Return the (X, Y) coordinate for the center point of the cell that contains the specified text.  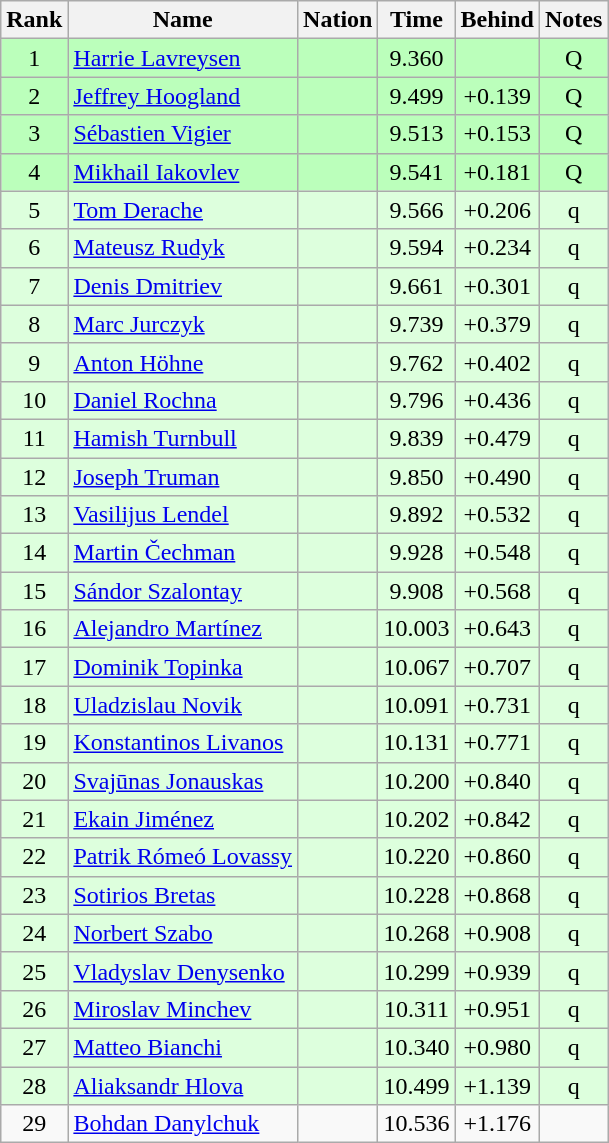
Uladzislau Novik (183, 705)
28 (34, 1085)
9.892 (416, 515)
Bohdan Danylchuk (183, 1124)
10.536 (416, 1124)
11 (34, 438)
19 (34, 743)
9.762 (416, 362)
22 (34, 857)
+0.379 (497, 324)
27 (34, 1047)
Tom Derache (183, 210)
5 (34, 210)
+0.868 (497, 895)
Sébastien Vigier (183, 134)
Mikhail Iakovlev (183, 172)
10.220 (416, 857)
+0.840 (497, 781)
10.067 (416, 667)
+0.532 (497, 515)
+0.490 (497, 477)
10.268 (416, 933)
Vladyslav Denysenko (183, 971)
Notes (573, 20)
+0.206 (497, 210)
10.499 (416, 1085)
9.360 (416, 58)
+0.479 (497, 438)
16 (34, 629)
4 (34, 172)
6 (34, 248)
Denis Dmitriev (183, 286)
Mateusz Rudyk (183, 248)
10.228 (416, 895)
Time (416, 20)
3 (34, 134)
9.566 (416, 210)
Dominik Topinka (183, 667)
10.202 (416, 819)
Jeffrey Hoogland (183, 96)
+1.176 (497, 1124)
10.091 (416, 705)
Behind (497, 20)
24 (34, 933)
+0.842 (497, 819)
+0.548 (497, 553)
12 (34, 477)
+0.771 (497, 743)
10.131 (416, 743)
14 (34, 553)
29 (34, 1124)
Name (183, 20)
Sotirios Bretas (183, 895)
Miroslav Minchev (183, 1009)
1 (34, 58)
+0.908 (497, 933)
9 (34, 362)
Joseph Truman (183, 477)
26 (34, 1009)
+0.860 (497, 857)
Daniel Rochna (183, 400)
10.340 (416, 1047)
Harrie Lavreysen (183, 58)
Sándor Szalontay (183, 591)
+0.568 (497, 591)
15 (34, 591)
21 (34, 819)
Norbert Szabo (183, 933)
Aliaksandr Hlova (183, 1085)
Svajūnas Jonauskas (183, 781)
Ekain Jiménez (183, 819)
Anton Höhne (183, 362)
+0.643 (497, 629)
+0.139 (497, 96)
9.541 (416, 172)
+0.181 (497, 172)
10.003 (416, 629)
+0.436 (497, 400)
10.200 (416, 781)
18 (34, 705)
+0.153 (497, 134)
9.928 (416, 553)
Marc Jurczyk (183, 324)
17 (34, 667)
8 (34, 324)
Martin Čechman (183, 553)
9.908 (416, 591)
+0.707 (497, 667)
9.739 (416, 324)
+0.301 (497, 286)
Rank (34, 20)
+0.980 (497, 1047)
Vasilijus Lendel (183, 515)
Patrik Rómeó Lovassy (183, 857)
10.311 (416, 1009)
Matteo Bianchi (183, 1047)
13 (34, 515)
+0.402 (497, 362)
9.513 (416, 134)
+0.951 (497, 1009)
9.661 (416, 286)
Hamish Turnbull (183, 438)
10 (34, 400)
+0.731 (497, 705)
+1.139 (497, 1085)
20 (34, 781)
9.850 (416, 477)
9.499 (416, 96)
10.299 (416, 971)
2 (34, 96)
+0.234 (497, 248)
9.839 (416, 438)
7 (34, 286)
+0.939 (497, 971)
25 (34, 971)
Alejandro Martínez (183, 629)
9.796 (416, 400)
23 (34, 895)
9.594 (416, 248)
Konstantinos Livanos (183, 743)
Nation (338, 20)
